Capture the cell that displays the provided text and extract its [X, Y] central coordinate. 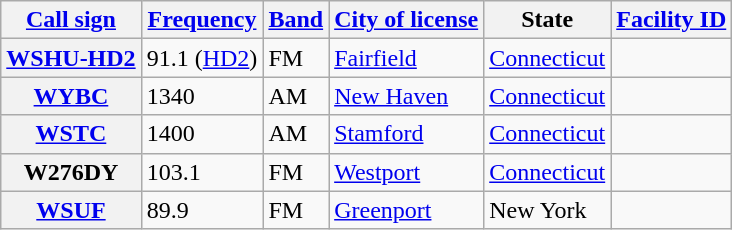
103.1 [202, 172]
Greenport [406, 210]
Westport [406, 172]
New Haven [406, 96]
91.1 (HD2) [202, 58]
Fairfield [406, 58]
State [548, 20]
Frequency [202, 20]
Facility ID [672, 20]
1400 [202, 134]
W276DY [71, 172]
89.9 [202, 210]
1340 [202, 96]
WYBC [71, 96]
Stamford [406, 134]
WSHU-HD2 [71, 58]
Call sign [71, 20]
WSUF [71, 210]
WSTC [71, 134]
Band [296, 20]
New York [548, 210]
City of license [406, 20]
